From the cell containing the given text, extract its center point as [X, Y] coordinate. 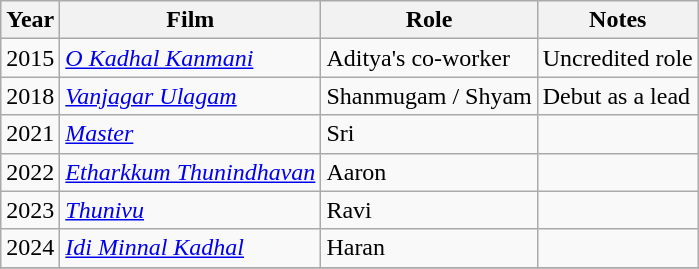
Etharkkum Thunindhavan [190, 172]
Year [30, 20]
Debut as a lead [618, 96]
2018 [30, 96]
Film [190, 20]
Master [190, 134]
Aaron [429, 172]
Thunivu [190, 210]
2024 [30, 248]
O Kadhal Kanmani [190, 58]
2021 [30, 134]
Vanjagar Ulagam [190, 96]
Role [429, 20]
Uncredited role [618, 58]
Ravi [429, 210]
Haran [429, 248]
2023 [30, 210]
Shanmugam / Shyam [429, 96]
2022 [30, 172]
Idi Minnal Kadhal [190, 248]
2015 [30, 58]
Sri [429, 134]
Notes [618, 20]
Aditya's co-worker [429, 58]
